Identify which cell holds the provided text, then report its (X, Y) central coordinate. 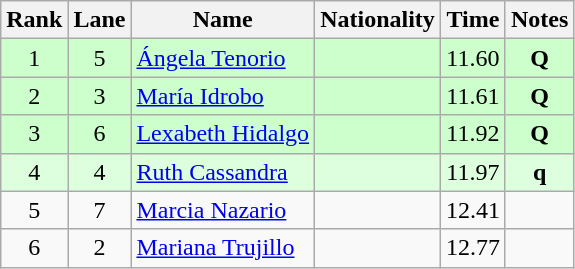
Ángela Tenorio (223, 58)
Mariana Trujillo (223, 248)
Time (472, 20)
Name (223, 20)
11.61 (472, 96)
Marcia Nazario (223, 210)
Ruth Cassandra (223, 172)
11.97 (472, 172)
12.77 (472, 248)
11.92 (472, 134)
Nationality (378, 20)
11.60 (472, 58)
Notes (539, 20)
1 (34, 58)
Lexabeth Hidalgo (223, 134)
7 (100, 210)
12.41 (472, 210)
q (539, 172)
Lane (100, 20)
Rank (34, 20)
María Idrobo (223, 96)
